Output the (x, y) coordinate of the center of the cell containing the given text.  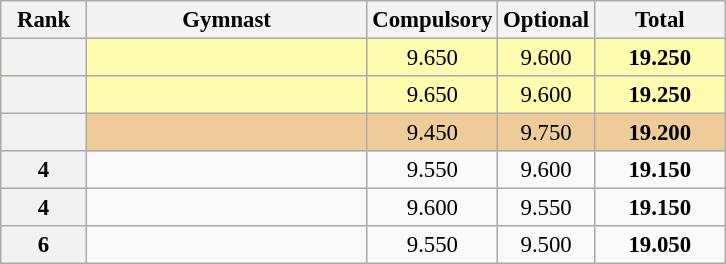
Total (660, 20)
9.750 (546, 133)
Compulsory (432, 20)
Rank (44, 20)
6 (44, 245)
Optional (546, 20)
19.050 (660, 245)
19.200 (660, 133)
9.500 (546, 245)
9.450 (432, 133)
Gymnast (226, 20)
